Search for the cell housing the specified text and yield its [x, y] center coordinate. 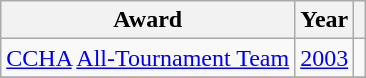
Award [148, 20]
CCHA All-Tournament Team [148, 58]
Year [324, 20]
2003 [324, 58]
